Locate the cell with the specified text and output its (x, y) center coordinate. 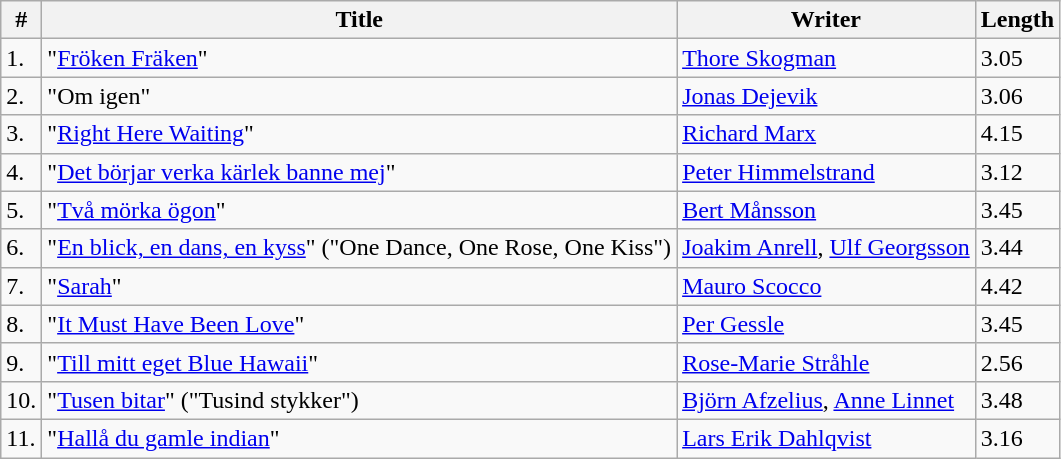
2. (22, 96)
"It Must Have Been Love" (360, 324)
5. (22, 210)
Richard Marx (826, 134)
Bert Månsson (826, 210)
Mauro Scocco (826, 286)
"Om igen" (360, 96)
Thore Skogman (826, 58)
7. (22, 286)
10. (22, 400)
Rose-Marie Stråhle (826, 362)
3.12 (1017, 172)
Length (1017, 20)
9. (22, 362)
"Sarah" (360, 286)
8. (22, 324)
3.16 (1017, 438)
Jonas Dejevik (826, 96)
"Tusen bitar" ("Tusind stykker") (360, 400)
Lars Erik Dahlqvist (826, 438)
2.56 (1017, 362)
3.05 (1017, 58)
"Det börjar verka kärlek banne mej" (360, 172)
4. (22, 172)
3.48 (1017, 400)
Per Gessle (826, 324)
Björn Afzelius, Anne Linnet (826, 400)
"En blick, en dans, en kyss" ("One Dance, One Rose, One Kiss") (360, 248)
3. (22, 134)
Joakim Anrell, Ulf Georgsson (826, 248)
Peter Himmelstrand (826, 172)
"Två mörka ögon" (360, 210)
3.06 (1017, 96)
"Fröken Fräken" (360, 58)
# (22, 20)
Title (360, 20)
4.42 (1017, 286)
"Till mitt eget Blue Hawaii" (360, 362)
1. (22, 58)
4.15 (1017, 134)
6. (22, 248)
3.44 (1017, 248)
"Right Here Waiting" (360, 134)
Writer (826, 20)
"Hallå du gamle indian" (360, 438)
11. (22, 438)
